Pinpoint the cell where the given text exists, returning its [x, y] midpoint coordinate. 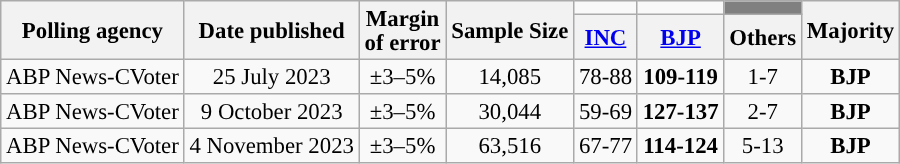
114-124 [680, 146]
59-69 [606, 112]
78-88 [606, 78]
INC [606, 38]
63,516 [510, 146]
2-7 [763, 112]
Polling agency [92, 30]
4 November 2023 [272, 146]
5-13 [763, 146]
Sample Size [510, 30]
Others [763, 38]
25 July 2023 [272, 78]
14,085 [510, 78]
109-119 [680, 78]
1-7 [763, 78]
67-77 [606, 146]
Date published [272, 30]
127-137 [680, 112]
9 October 2023 [272, 112]
30,044 [510, 112]
Majority [851, 30]
Marginof error [402, 30]
